Search for the cell housing the specified text and yield its (X, Y) center coordinate. 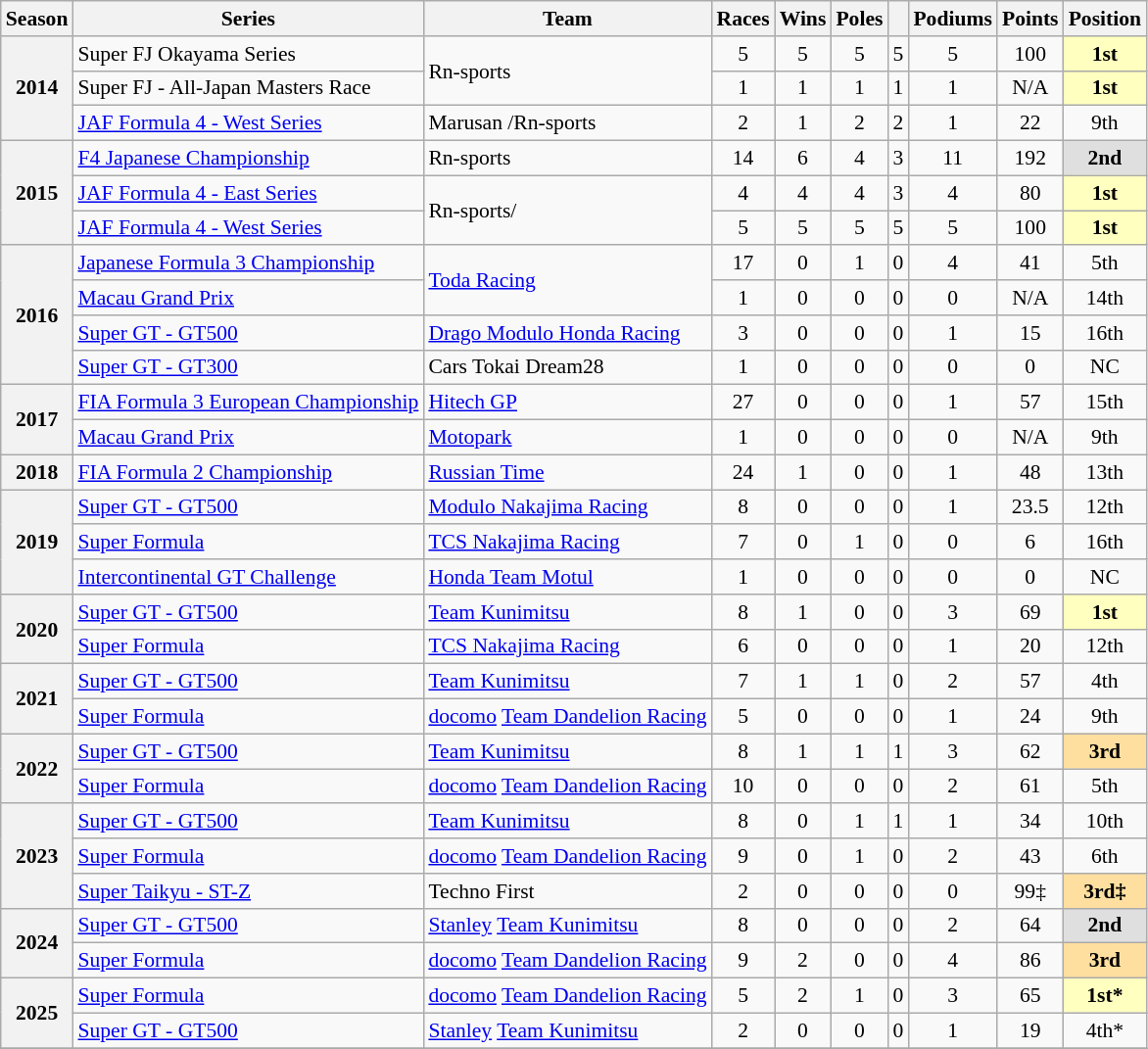
15 (1030, 333)
Russian Time (567, 472)
2019 (37, 543)
Motopark (567, 438)
2020 (37, 629)
Position (1105, 19)
1st* (1105, 996)
17 (743, 263)
15th (1105, 403)
64 (1030, 926)
Rn-sports/ (567, 210)
41 (1030, 263)
4th* (1105, 1030)
Super FJ - All-Japan Masters Race (248, 88)
69 (1030, 612)
34 (1030, 822)
4th (1105, 682)
10th (1105, 822)
Modulo Nakajima Racing (567, 507)
2023 (37, 856)
2021 (37, 699)
2022 (37, 768)
Intercontinental GT Challenge (248, 577)
48 (1030, 472)
14 (743, 159)
Techno First (567, 891)
2015 (37, 194)
Toda Racing (567, 280)
Hitech GP (567, 403)
FIA Formula 2 Championship (248, 472)
80 (1030, 193)
2024 (37, 942)
Honda Team Motul (567, 577)
11 (952, 159)
43 (1030, 856)
Podiums (952, 19)
22 (1030, 123)
23.5 (1030, 507)
62 (1030, 751)
Super FJ Okayama Series (248, 54)
65 (1030, 996)
3rd‡ (1105, 891)
FIA Formula 3 European Championship (248, 403)
192 (1030, 159)
Season (37, 19)
2018 (37, 472)
Races (743, 19)
2014 (37, 88)
Poles (859, 19)
99‡ (1030, 891)
Drago Modulo Honda Racing (567, 333)
Marusan /Rn-sports (567, 123)
14th (1105, 298)
Japanese Formula 3 Championship (248, 263)
2016 (37, 315)
Super Taikyu - ST-Z (248, 891)
Team (567, 19)
Points (1030, 19)
Super GT - GT300 (248, 367)
86 (1030, 961)
JAF Formula 4 - East Series (248, 193)
Series (248, 19)
19 (1030, 1030)
Cars Tokai Dream28 (567, 367)
Wins (803, 19)
6th (1105, 856)
F4 Japanese Championship (248, 159)
10 (743, 787)
20 (1030, 646)
61 (1030, 787)
27 (743, 403)
2017 (37, 419)
13th (1105, 472)
2025 (37, 1013)
